Identify which cell holds the provided text, then report its (x, y) central coordinate. 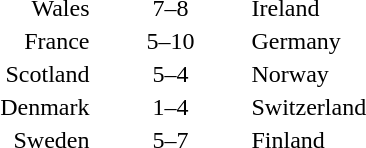
1–4 (170, 107)
5–10 (170, 41)
5–4 (170, 74)
